Scan for the cell matching the given text and deliver its [x, y] coordinate at center. 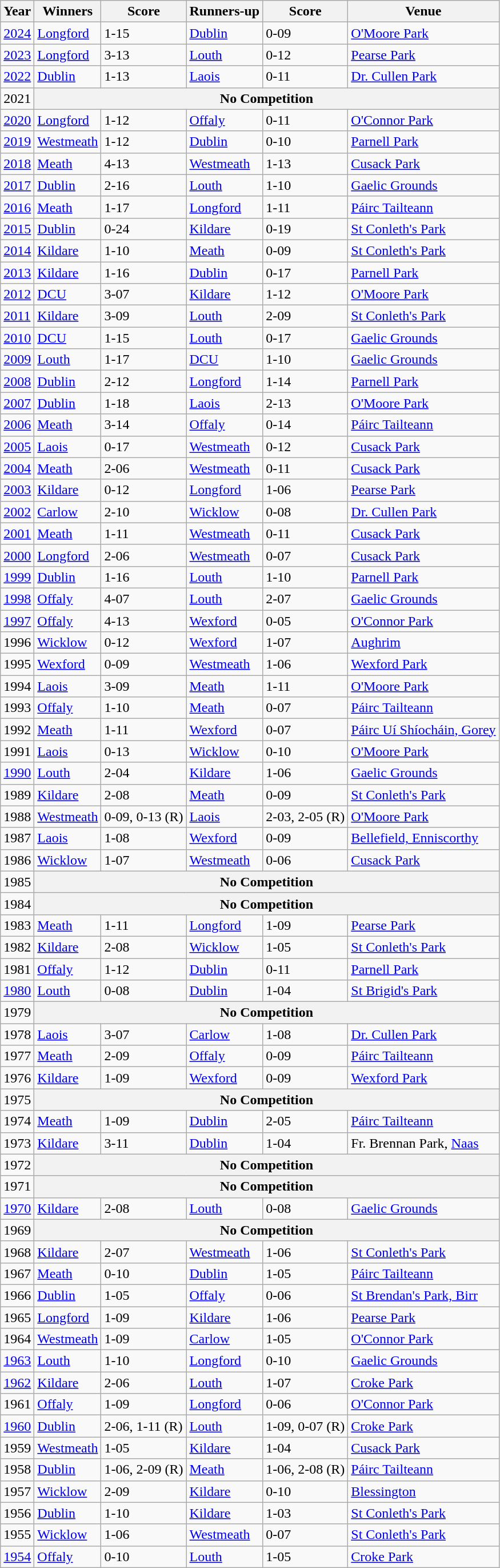
1-06, 2-09 (R) [144, 1470]
0-13 [144, 751]
2014 [17, 250]
2012 [17, 295]
Bellefield, Enniscorthy [423, 838]
1992 [17, 730]
2-12 [144, 381]
1983 [17, 925]
2021 [17, 98]
4-07 [144, 599]
1-14 [305, 381]
2020 [17, 120]
2008 [17, 381]
0-05 [305, 620]
1979 [17, 1013]
0-14 [305, 425]
1964 [17, 1339]
1985 [17, 882]
1956 [17, 1513]
1994 [17, 686]
2002 [17, 512]
Aughrim [423, 643]
1996 [17, 643]
2023 [17, 55]
1971 [17, 1187]
1955 [17, 1535]
2-03, 2-05 (R) [305, 817]
2-04 [144, 773]
1988 [17, 817]
St Brendan's Park, Birr [423, 1295]
1967 [17, 1273]
1987 [17, 838]
1998 [17, 599]
1954 [17, 1557]
Venue [423, 11]
1982 [17, 947]
2-10 [144, 512]
2016 [17, 207]
2004 [17, 468]
1976 [17, 1078]
2009 [17, 360]
Fr. Brennan Park, Naas [423, 1143]
2001 [17, 534]
2-06, 1-11 (R) [144, 1426]
2013 [17, 273]
1968 [17, 1252]
1984 [17, 904]
2011 [17, 316]
1963 [17, 1361]
1997 [17, 620]
1981 [17, 969]
1989 [17, 795]
0-09, 0-13 (R) [144, 817]
2017 [17, 185]
Páirc Uí Shíocháin, Gorey [423, 730]
1960 [17, 1426]
2005 [17, 447]
2022 [17, 77]
1977 [17, 1056]
1991 [17, 751]
1-03 [305, 1513]
2003 [17, 490]
1-18 [144, 403]
2006 [17, 425]
2-05 [305, 1121]
2024 [17, 33]
1975 [17, 1100]
1999 [17, 577]
1974 [17, 1121]
Year [17, 11]
2015 [17, 229]
0-19 [305, 229]
1961 [17, 1404]
St Brigid's Park [423, 991]
Blessington [423, 1491]
1993 [17, 708]
1957 [17, 1491]
1959 [17, 1448]
1958 [17, 1470]
1973 [17, 1143]
1-09, 0-07 (R) [305, 1426]
1969 [17, 1230]
2-13 [305, 403]
1990 [17, 773]
2010 [17, 338]
1965 [17, 1317]
2-16 [144, 185]
1972 [17, 1165]
1986 [17, 860]
Winners [67, 11]
2019 [17, 142]
1978 [17, 1034]
Runners-up [225, 11]
3-11 [144, 1143]
2000 [17, 555]
3-14 [144, 425]
0-24 [144, 229]
2007 [17, 403]
1966 [17, 1295]
1980 [17, 991]
1-06, 2-08 (R) [305, 1470]
1995 [17, 664]
1970 [17, 1208]
3-13 [144, 55]
2018 [17, 164]
1962 [17, 1383]
